Find where the given text appears and provide that cell's center as [X, Y] coordinate. 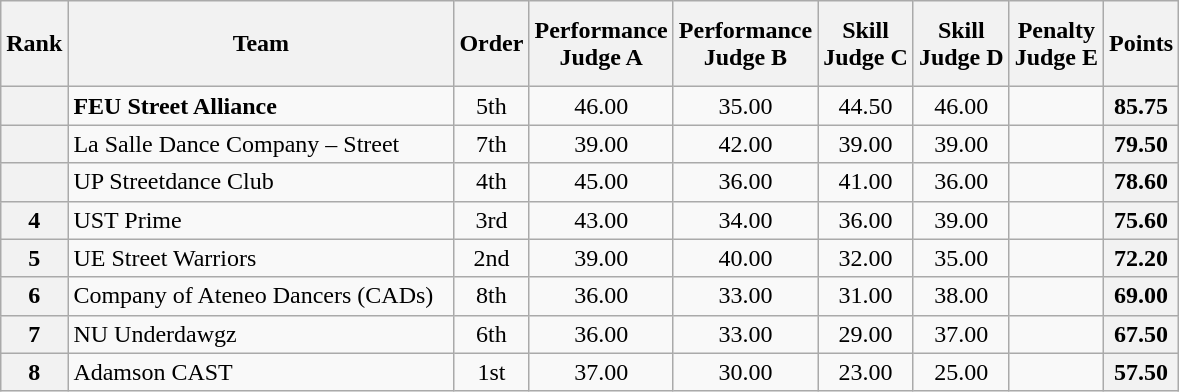
23.00 [866, 372]
UE Street Warriors [261, 258]
45.00 [601, 182]
29.00 [866, 334]
Points [1142, 44]
43.00 [601, 220]
79.50 [1142, 144]
Rank [34, 44]
40.00 [745, 258]
30.00 [745, 372]
7 [34, 334]
8th [492, 296]
78.60 [1142, 182]
32.00 [866, 258]
SkillJudge D [961, 44]
7th [492, 144]
38.00 [961, 296]
8 [34, 372]
44.50 [866, 106]
5 [34, 258]
Adamson CAST [261, 372]
75.60 [1142, 220]
31.00 [866, 296]
Order [492, 44]
6th [492, 334]
UST Prime [261, 220]
4th [492, 182]
FEU Street Alliance [261, 106]
Company of Ateneo Dancers (CADs) [261, 296]
57.50 [1142, 372]
SkillJudge C [866, 44]
La Salle Dance Company – Street [261, 144]
1st [492, 372]
PenaltyJudge E [1056, 44]
69.00 [1142, 296]
6 [34, 296]
67.50 [1142, 334]
42.00 [745, 144]
5th [492, 106]
41.00 [866, 182]
4 [34, 220]
25.00 [961, 372]
UP Streetdance Club [261, 182]
NU Underdawgz [261, 334]
Team [261, 44]
2nd [492, 258]
72.20 [1142, 258]
PerformanceJudge B [745, 44]
34.00 [745, 220]
85.75 [1142, 106]
PerformanceJudge A [601, 44]
3rd [492, 220]
